Return the [X, Y] coordinate for the center point of the cell that contains the specified text.  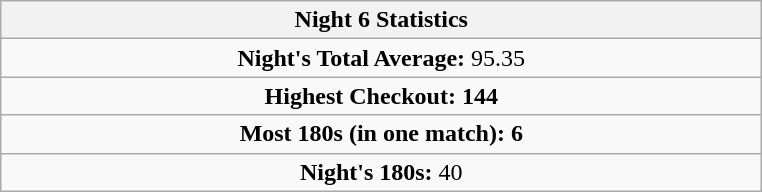
Night's 180s: 40 [382, 172]
Most 180s (in one match): 6 [382, 134]
Night's Total Average: 95.35 [382, 58]
Night 6 Statistics [382, 20]
Highest Checkout: 144 [382, 96]
